Determine the [X, Y] coordinate at the center of the cell enclosing the given text.  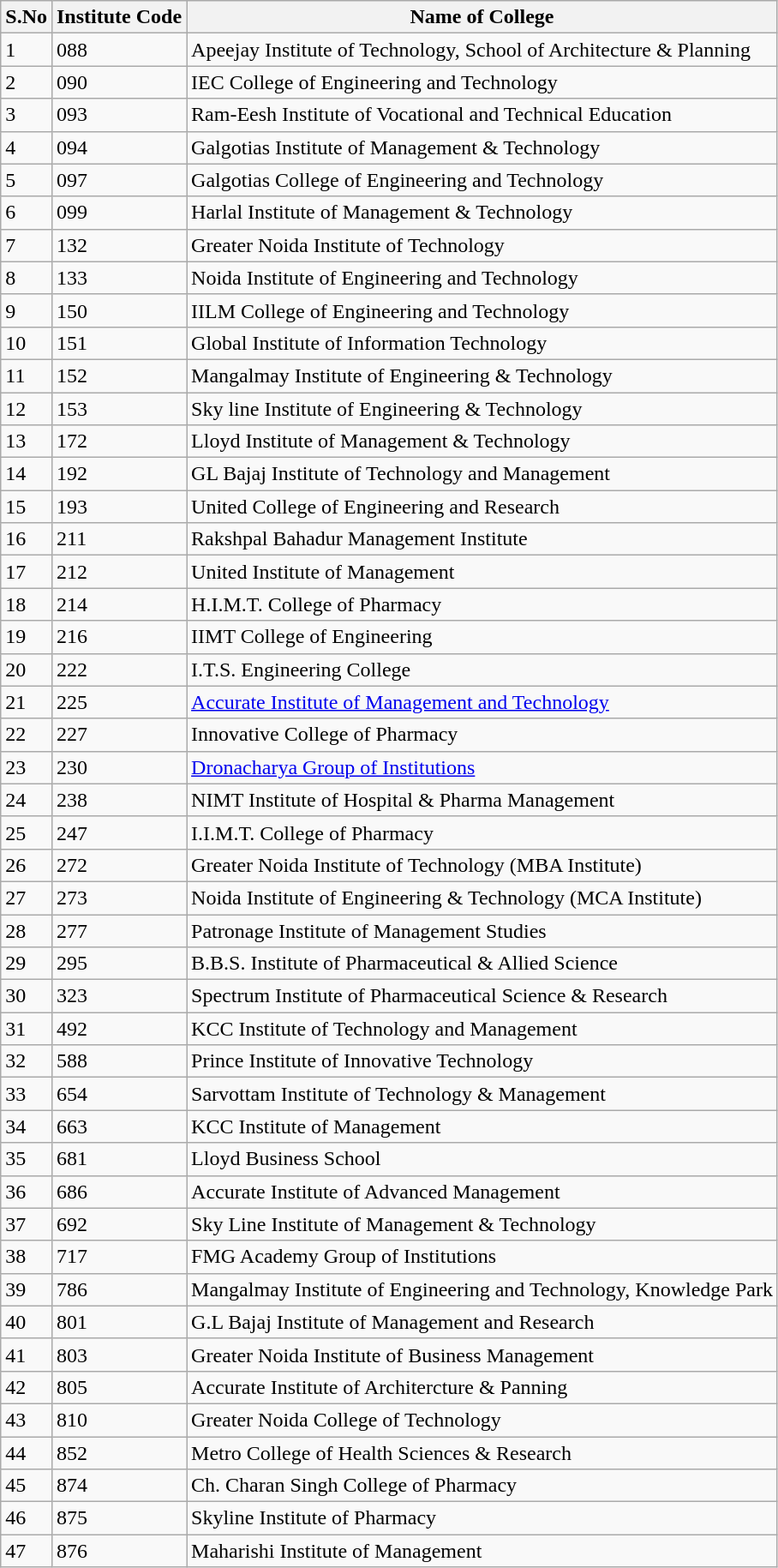
Rakshpal Bahadur Management Institute [482, 539]
Sky line Institute of Engineering & Technology [482, 409]
Ch. Charan Singh College of Pharmacy [482, 1486]
42 [27, 1387]
222 [118, 670]
44 [27, 1453]
40 [27, 1322]
37 [27, 1224]
801 [118, 1322]
13 [27, 442]
193 [118, 507]
805 [118, 1387]
803 [118, 1355]
Innovative College of Pharmacy [482, 735]
094 [118, 147]
Sky Line Institute of Management & Technology [482, 1224]
211 [118, 539]
Noida Institute of Engineering & Technology (MCA Institute) [482, 898]
United Institute of Management [482, 572]
NIMT Institute of Hospital & Pharma Management [482, 800]
45 [27, 1486]
Accurate Institute of Advanced Management [482, 1192]
IEC College of Engineering and Technology [482, 82]
192 [118, 474]
2 [27, 82]
19 [27, 637]
24 [27, 800]
Skyline Institute of Pharmacy [482, 1518]
36 [27, 1192]
10 [27, 343]
238 [118, 800]
I.I.M.T. College of Pharmacy [482, 832]
151 [118, 343]
323 [118, 996]
230 [118, 767]
277 [118, 930]
588 [118, 1061]
214 [118, 604]
17 [27, 572]
34 [27, 1126]
088 [118, 50]
26 [27, 865]
16 [27, 539]
686 [118, 1192]
Metro College of Health Sciences & Research [482, 1453]
153 [118, 409]
247 [118, 832]
38 [27, 1257]
786 [118, 1289]
Noida Institute of Engineering and Technology [482, 278]
22 [27, 735]
Lloyd Business School [482, 1159]
39 [27, 1289]
28 [27, 930]
Galgotias Institute of Management & Technology [482, 147]
212 [118, 572]
GL Bajaj Institute of Technology and Management [482, 474]
30 [27, 996]
United College of Engineering and Research [482, 507]
Sarvottam Institute of Technology & Management [482, 1094]
225 [118, 702]
Global Institute of Information Technology [482, 343]
1 [27, 50]
47 [27, 1551]
7 [27, 245]
9 [27, 310]
090 [118, 82]
KCC Institute of Technology and Management [482, 1029]
Greater Noida Institute of Technology [482, 245]
B.B.S. Institute of Pharmaceutical & Allied Science [482, 964]
216 [118, 637]
8 [27, 278]
I.T.S. Engineering College [482, 670]
20 [27, 670]
3 [27, 115]
46 [27, 1518]
Patronage Institute of Management Studies [482, 930]
14 [27, 474]
273 [118, 898]
152 [118, 375]
KCC Institute of Management [482, 1126]
Apeejay Institute of Technology, School of Architecture & Planning [482, 50]
32 [27, 1061]
093 [118, 115]
15 [27, 507]
Accurate Institute of Architercture & Panning [482, 1387]
663 [118, 1126]
133 [118, 278]
H.I.M.T. College of Pharmacy [482, 604]
29 [27, 964]
Institute Code [118, 17]
876 [118, 1551]
492 [118, 1029]
Greater Noida Institute of Business Management [482, 1355]
IILM College of Engineering and Technology [482, 310]
43 [27, 1420]
Greater Noida Institute of Technology (MBA Institute) [482, 865]
875 [118, 1518]
Maharishi Institute of Management [482, 1551]
Spectrum Institute of Pharmaceutical Science & Research [482, 996]
272 [118, 865]
Mangalmay Institute of Engineering & Technology [482, 375]
21 [27, 702]
41 [27, 1355]
31 [27, 1029]
099 [118, 213]
172 [118, 442]
FMG Academy Group of Institutions [482, 1257]
692 [118, 1224]
852 [118, 1453]
S.No [27, 17]
Dronacharya Group of Institutions [482, 767]
Name of College [482, 17]
Galgotias College of Engineering and Technology [482, 180]
654 [118, 1094]
G.L Bajaj Institute of Management and Research [482, 1322]
4 [27, 147]
18 [27, 604]
6 [27, 213]
33 [27, 1094]
Mangalmay Institute of Engineering and Technology, Knowledge Park [482, 1289]
12 [27, 409]
150 [118, 310]
25 [27, 832]
295 [118, 964]
810 [118, 1420]
27 [27, 898]
5 [27, 180]
Prince Institute of Innovative Technology [482, 1061]
11 [27, 375]
Lloyd Institute of Management & Technology [482, 442]
132 [118, 245]
227 [118, 735]
717 [118, 1257]
681 [118, 1159]
23 [27, 767]
Greater Noida College of Technology [482, 1420]
097 [118, 180]
IIMT College of Engineering [482, 637]
874 [118, 1486]
Accurate Institute of Management and Technology [482, 702]
Harlal Institute of Management & Technology [482, 213]
Ram-Eesh Institute of Vocational and Technical Education [482, 115]
35 [27, 1159]
